Locate the cell with the specified text and output its [X, Y] center coordinate. 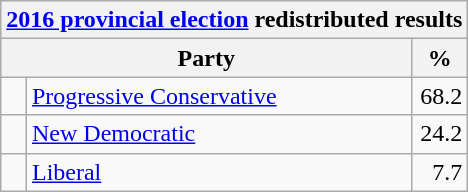
7.7 [440, 172]
Progressive Conservative [218, 96]
Liberal [218, 172]
Party [206, 58]
68.2 [440, 96]
2016 provincial election redistributed results [234, 20]
New Democratic [218, 134]
% [440, 58]
24.2 [440, 134]
